Identify which cell holds the provided text, then report its (x, y) central coordinate. 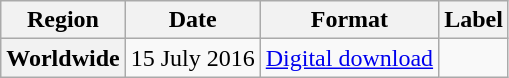
Date (192, 20)
Region (63, 20)
Format (349, 20)
Digital download (349, 58)
Worldwide (63, 58)
15 July 2016 (192, 58)
Label (474, 20)
